Return (x, y) of the center of cell containing provided text 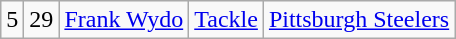
Tackle (226, 20)
29 (42, 20)
5 (12, 20)
Frank Wydo (124, 20)
Pittsburgh Steelers (358, 20)
